Search for the cell housing the specified text and yield its (x, y) center coordinate. 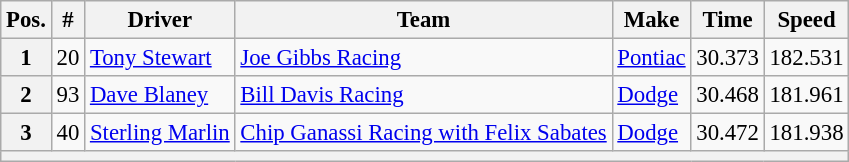
Driver (160, 20)
Joe Gibbs Racing (424, 58)
Pos. (26, 20)
181.961 (806, 95)
30.468 (728, 95)
Time (728, 20)
182.531 (806, 58)
30.373 (728, 58)
Make (652, 20)
2 (26, 95)
Chip Ganassi Racing with Felix Sabates (424, 133)
Team (424, 20)
Dave Blaney (160, 95)
40 (68, 133)
# (68, 20)
Tony Stewart (160, 58)
Sterling Marlin (160, 133)
1 (26, 58)
30.472 (728, 133)
181.938 (806, 133)
Pontiac (652, 58)
Bill Davis Racing (424, 95)
20 (68, 58)
93 (68, 95)
3 (26, 133)
Speed (806, 20)
